Search for the cell housing the specified text and yield its (x, y) center coordinate. 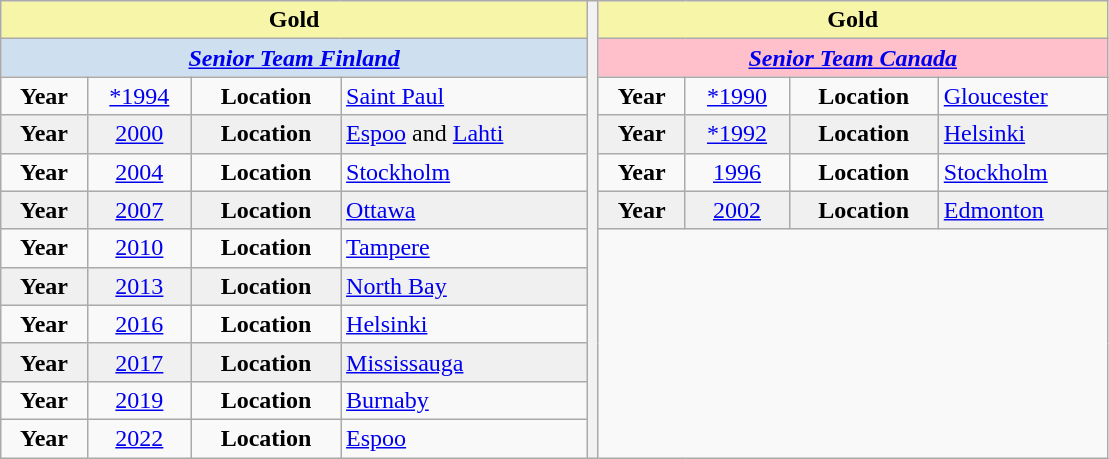
Tampere (464, 248)
1996 (737, 172)
2016 (139, 324)
2000 (139, 134)
Senior Team Canada (852, 58)
Burnaby (464, 400)
2013 (139, 286)
2007 (139, 210)
2002 (737, 210)
Espoo and Lahti (464, 134)
2010 (139, 248)
*1990 (737, 96)
Edmonton (1022, 210)
2017 (139, 362)
Ottawa (464, 210)
2022 (139, 438)
2004 (139, 172)
*1994 (139, 96)
North Bay (464, 286)
Espoo (464, 438)
Mississauga (464, 362)
Gloucester (1022, 96)
Senior Team Finland (294, 58)
Saint Paul (464, 96)
2019 (139, 400)
*1992 (737, 134)
